Search for the cell housing the specified text and yield its [X, Y] center coordinate. 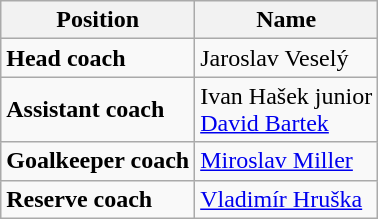
Position [98, 20]
Ivan Hašek juniorDavid Bartek [286, 110]
Jaroslav Veselý [286, 58]
Goalkeeper coach [98, 161]
Assistant coach [98, 110]
Vladimír Hruška [286, 199]
Name [286, 20]
Reserve coach [98, 199]
Miroslav Miller [286, 161]
Head coach [98, 58]
